Scan for the cell matching the given text and deliver its [x, y] coordinate at center. 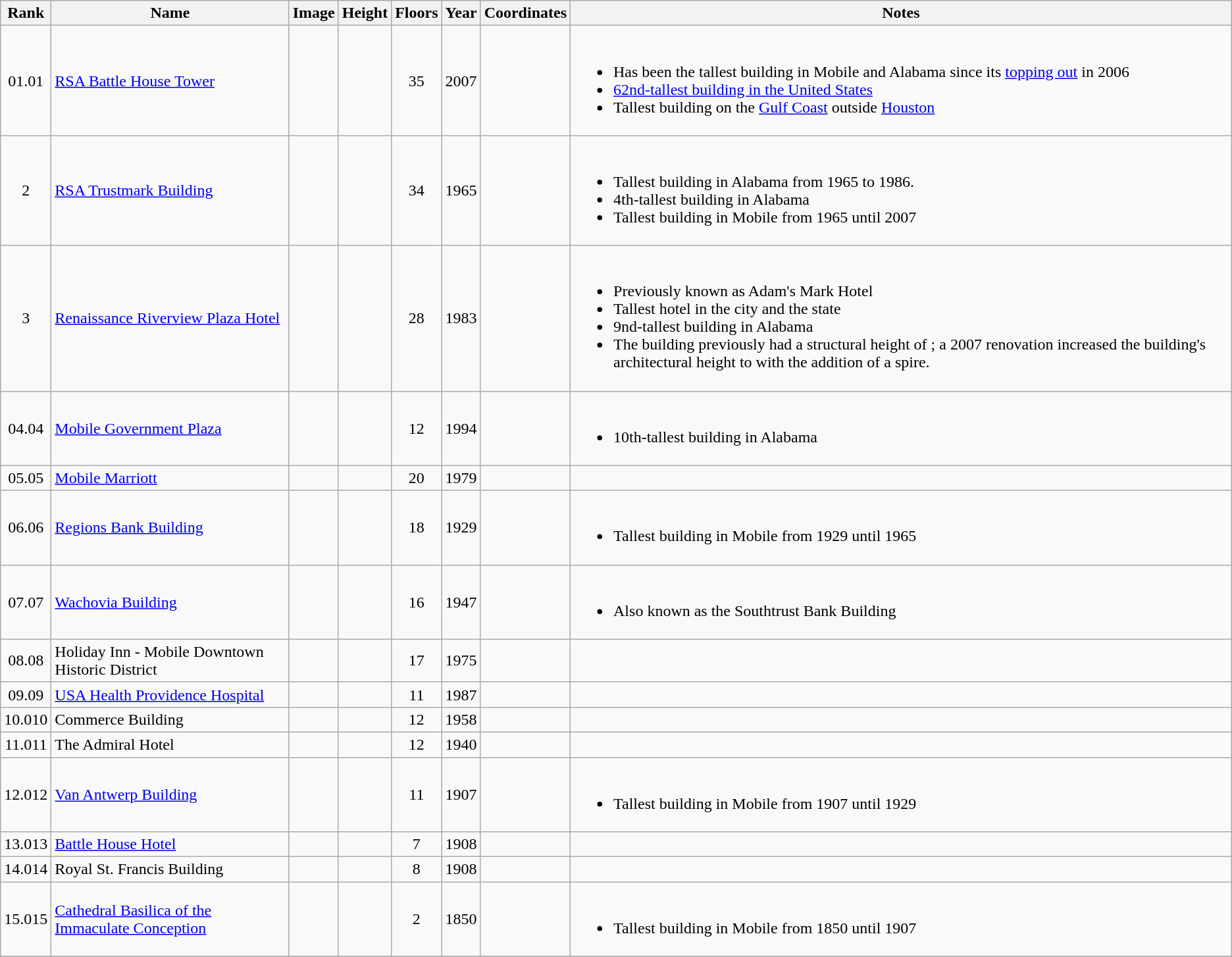
Mobile Government Plaza [170, 428]
RSA Battle House Tower [170, 80]
1958 [461, 719]
10th-tallest building in Alabama [902, 428]
3 [26, 319]
Cathedral Basilica of the Immaculate Conception [170, 919]
Commerce Building [170, 719]
Also known as the Southtrust Bank Building [902, 602]
08.08 [26, 661]
07.07 [26, 602]
10.010 [26, 719]
Tallest building in Mobile from 1907 until 1929 [902, 794]
17 [417, 661]
1979 [461, 478]
06.06 [26, 528]
14.014 [26, 869]
Height [365, 13]
Battle House Hotel [170, 844]
16 [417, 602]
Notes [902, 13]
Coordinates [525, 13]
18 [417, 528]
Year [461, 13]
Royal St. Francis Building [170, 869]
Tallest building in Alabama from 1965 to 1986.4th-tallest building in AlabamaTallest building in Mobile from 1965 until 2007 [902, 191]
1940 [461, 744]
RSA Trustmark Building [170, 191]
Tallest building in Mobile from 1850 until 1907 [902, 919]
1929 [461, 528]
35 [417, 80]
1965 [461, 191]
09.09 [26, 694]
8 [417, 869]
USA Health Providence Hospital [170, 694]
Renaissance Riverview Plaza Hotel [170, 319]
1850 [461, 919]
34 [417, 191]
Rank [26, 13]
Floors [417, 13]
1983 [461, 319]
13.013 [26, 844]
04.04 [26, 428]
20 [417, 478]
28 [417, 319]
11.011 [26, 744]
1987 [461, 694]
Tallest building in Mobile from 1929 until 1965 [902, 528]
Wachovia Building [170, 602]
Mobile Marriott [170, 478]
01.01 [26, 80]
Name [170, 13]
Regions Bank Building [170, 528]
15.015 [26, 919]
Image [313, 13]
Van Antwerp Building [170, 794]
1994 [461, 428]
1975 [461, 661]
7 [417, 844]
12.012 [26, 794]
2007 [461, 80]
05.05 [26, 478]
1907 [461, 794]
The Admiral Hotel [170, 744]
1947 [461, 602]
Holiday Inn - Mobile Downtown Historic District [170, 661]
